Extract the [x, y] coordinate from the center of the cell holding the provided text.  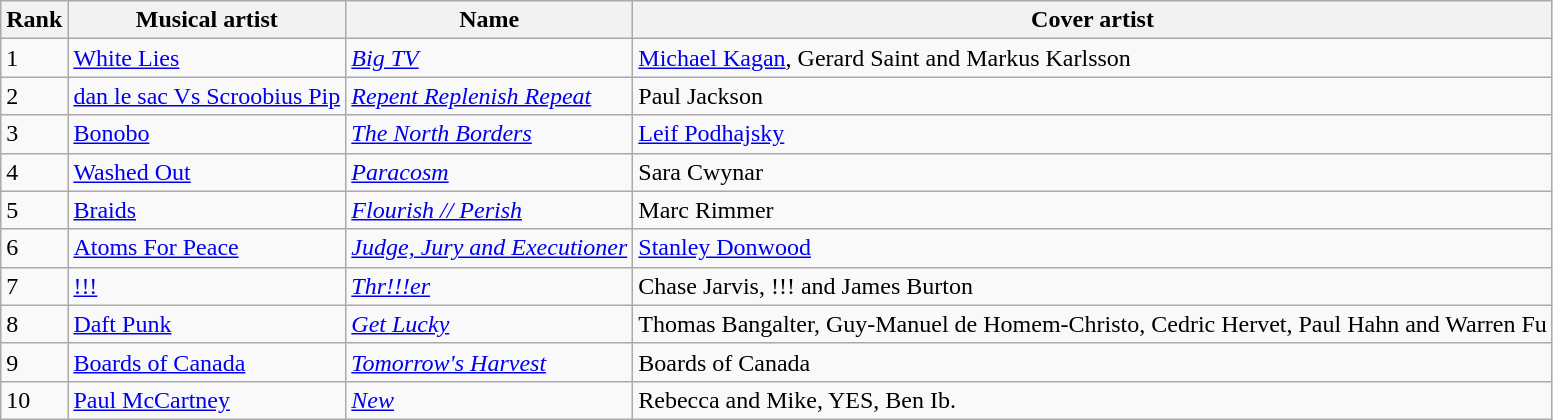
Thomas Bangalter, Guy-Manuel de Homem-Christo, Cedric Hervet, Paul Hahn and Warren Fu [1093, 324]
!!! [207, 286]
dan le sac Vs Scroobius Pip [207, 96]
3 [34, 134]
8 [34, 324]
Rank [34, 20]
Marc Rimmer [1093, 210]
Daft Punk [207, 324]
Musical artist [207, 20]
Thr!!!er [490, 286]
Bonobo [207, 134]
Big TV [490, 58]
Paracosm [490, 172]
The North Borders [490, 134]
Paul Jackson [1093, 96]
10 [34, 400]
4 [34, 172]
9 [34, 362]
Judge, Jury and Executioner [490, 248]
Paul McCartney [207, 400]
Leif Podhajsky [1093, 134]
Flourish // Perish [490, 210]
Get Lucky [490, 324]
2 [34, 96]
Name [490, 20]
White Lies [207, 58]
Chase Jarvis, !!! and James Burton [1093, 286]
Repent Replenish Repeat [490, 96]
New [490, 400]
Sara Cwynar [1093, 172]
1 [34, 58]
Rebecca and Mike, YES, Ben Ib. [1093, 400]
Cover artist [1093, 20]
7 [34, 286]
Stanley Donwood [1093, 248]
Washed Out [207, 172]
6 [34, 248]
Braids [207, 210]
Michael Kagan, Gerard Saint and Markus Karlsson [1093, 58]
Atoms For Peace [207, 248]
5 [34, 210]
Tomorrow's Harvest [490, 362]
